Detect which cell encompasses the target text, then output its [X, Y] center coordinate. 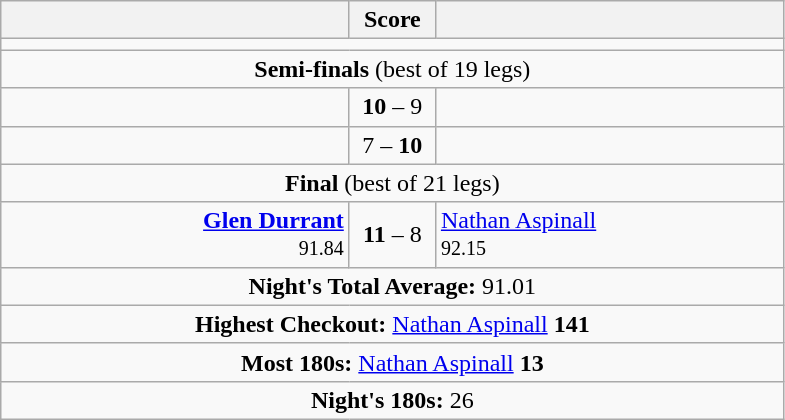
7 – 10 [392, 145]
Night's Total Average: 91.01 [392, 286]
Night's 180s: 26 [392, 400]
Highest Checkout: Nathan Aspinall 141 [392, 324]
Glen Durrant 91.84 [176, 234]
10 – 9 [392, 107]
Final (best of 21 legs) [392, 183]
Most 180s: Nathan Aspinall 13 [392, 362]
Nathan Aspinall 92.15 [610, 234]
11 – 8 [392, 234]
Semi-finals (best of 19 legs) [392, 69]
Score [392, 20]
